Pinpoint the cell where the given text exists, returning its (X, Y) midpoint coordinate. 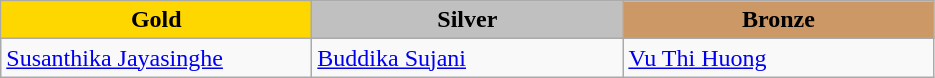
Susanthika Jayasinghe (156, 58)
Gold (156, 20)
Bronze (778, 20)
Buddika Sujani (468, 58)
Vu Thi Huong (778, 58)
Silver (468, 20)
